From the cell containing the given text, extract its center point as (X, Y) coordinate. 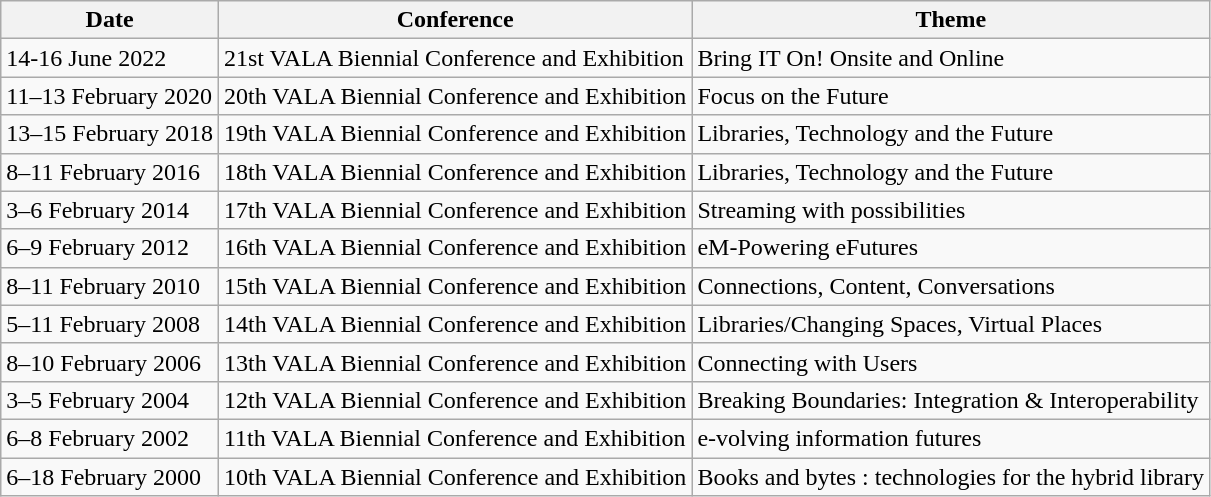
3–5 February 2004 (110, 400)
8–11 February 2010 (110, 286)
Focus on the Future (951, 96)
13–15 February 2018 (110, 134)
Books and bytes : technologies for the hybrid library (951, 477)
20th VALA Biennial Conference and Exhibition (454, 96)
Conference (454, 20)
8–10 February 2006 (110, 362)
16th VALA Biennial Conference and Exhibition (454, 248)
6–18 February 2000 (110, 477)
14th VALA Biennial Conference and Exhibition (454, 324)
Theme (951, 20)
13th VALA Biennial Conference and Exhibition (454, 362)
15th VALA Biennial Conference and Exhibition (454, 286)
5–11 February 2008 (110, 324)
Connecting with Users (951, 362)
10th VALA Biennial Conference and Exhibition (454, 477)
11–13 February 2020 (110, 96)
11th VALA Biennial Conference and Exhibition (454, 438)
19th VALA Biennial Conference and Exhibition (454, 134)
Connections, Content, Conversations (951, 286)
3–6 February 2014 (110, 210)
17th VALA Biennial Conference and Exhibition (454, 210)
e-volving information futures (951, 438)
eM-Powering eFutures (951, 248)
18th VALA Biennial Conference and Exhibition (454, 172)
Streaming with possibilities (951, 210)
21st VALA Biennial Conference and Exhibition (454, 58)
8–11 February 2016 (110, 172)
Libraries/Changing Spaces, Virtual Places (951, 324)
Breaking Boundaries: Integration & Interoperability (951, 400)
Date (110, 20)
6–9 February 2012 (110, 248)
14-16 June 2022 (110, 58)
12th VALA Biennial Conference and Exhibition (454, 400)
6–8 February 2002 (110, 438)
Bring IT On! Onsite and Online (951, 58)
